Detect which cell encompasses the target text, then output its [x, y] center coordinate. 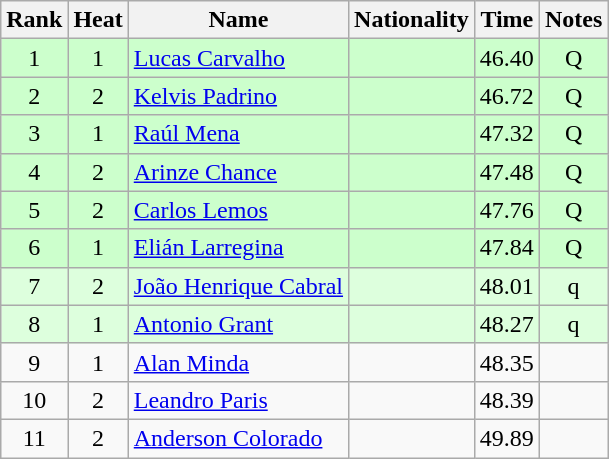
47.48 [506, 172]
47.32 [506, 134]
48.39 [506, 400]
4 [34, 172]
Elián Larregina [238, 248]
46.72 [506, 96]
Time [506, 20]
Kelvis Padrino [238, 96]
47.84 [506, 248]
8 [34, 324]
Rank [34, 20]
3 [34, 134]
49.89 [506, 438]
48.01 [506, 286]
Notes [573, 20]
João Henrique Cabral [238, 286]
Name [238, 20]
9 [34, 362]
Heat [98, 20]
Arinze Chance [238, 172]
Alan Minda [238, 362]
48.27 [506, 324]
7 [34, 286]
47.76 [506, 210]
46.40 [506, 58]
Antonio Grant [238, 324]
Carlos Lemos [238, 210]
Raúl Mena [238, 134]
6 [34, 248]
Leandro Paris [238, 400]
Lucas Carvalho [238, 58]
10 [34, 400]
Nationality [412, 20]
5 [34, 210]
Anderson Colorado [238, 438]
48.35 [506, 362]
11 [34, 438]
